Detect which cell encompasses the target text, then output its [X, Y] center coordinate. 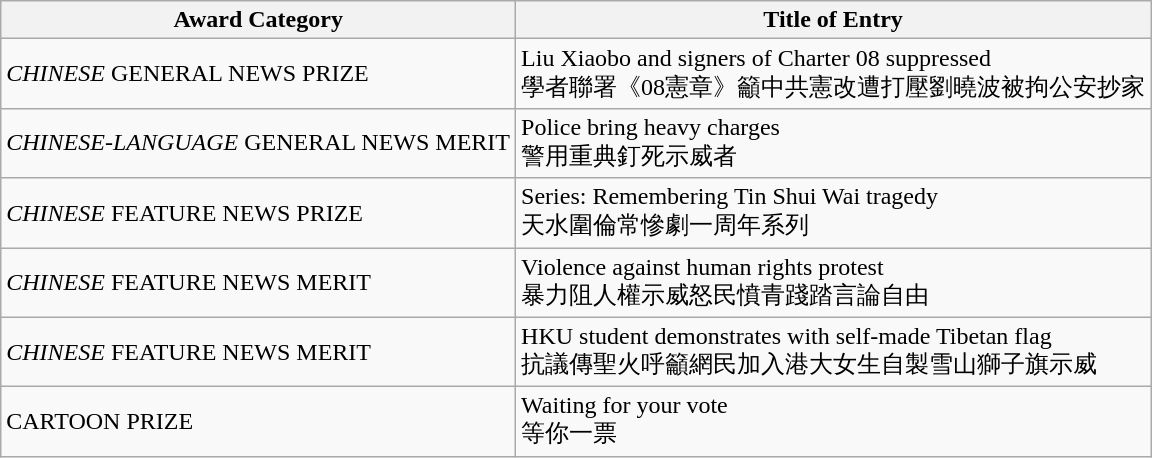
HKU student demonstrates with self-made Tibetan flag抗議傳聖火呼籲網民加入港大女生自製雪山獅子旗示威 [834, 352]
Liu Xiaobo and signers of Charter 08 suppressed學者聯署《08憲章》籲中共憲改遭打壓劉曉波被拘公安抄家 [834, 74]
CHINESE-LANGUAGE GENERAL NEWS MERIT [258, 143]
Violence against human rights protest暴力阻人權示威怒民憤青踐踏言論自由 [834, 283]
CHINESE GENERAL NEWS PRIZE [258, 74]
Award Category [258, 20]
Title of Entry [834, 20]
Series: Remembering Tin Shui Wai tragedy天水圍倫常慘劇一周年系列 [834, 213]
Waiting for your vote等你一票 [834, 422]
CHINESE FEATURE NEWS PRIZE [258, 213]
CARTOON PRIZE [258, 422]
Police bring heavy charges警用重典釘死示威者 [834, 143]
